Identify which cell holds the provided text, then report its (X, Y) central coordinate. 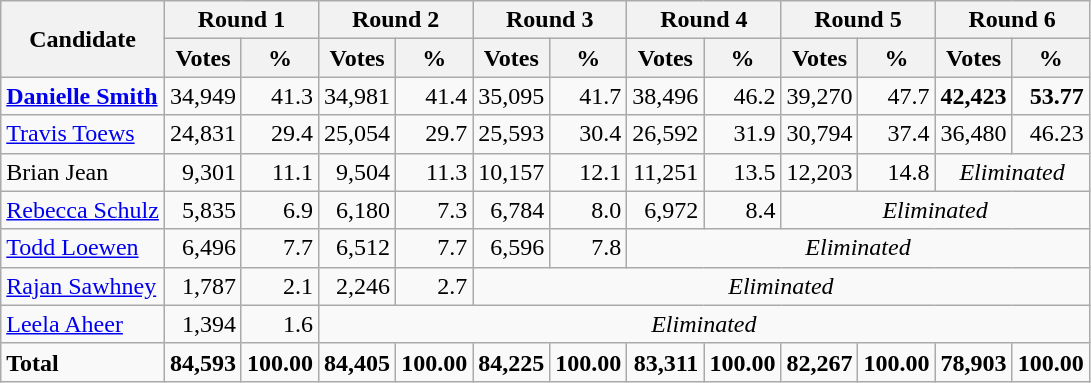
6,180 (358, 210)
6,496 (202, 248)
41.4 (434, 96)
11.1 (280, 172)
46.2 (742, 96)
2.7 (434, 286)
14.8 (896, 172)
25,054 (358, 134)
25,593 (512, 134)
6,784 (512, 210)
Round 5 (858, 20)
11,251 (666, 172)
2.1 (280, 286)
84,225 (512, 362)
Round 6 (1012, 20)
6,596 (512, 248)
46.23 (1050, 134)
41.7 (588, 96)
78,903 (974, 362)
84,593 (202, 362)
34,949 (202, 96)
42,423 (974, 96)
Round 2 (396, 20)
35,095 (512, 96)
Round 1 (241, 20)
Leela Aheer (83, 324)
11.3 (434, 172)
2,246 (358, 286)
7.3 (434, 210)
Travis Toews (83, 134)
5,835 (202, 210)
7.8 (588, 248)
83,311 (666, 362)
29.7 (434, 134)
30.4 (588, 134)
Round 3 (550, 20)
6.9 (280, 210)
9,301 (202, 172)
6,972 (666, 210)
53.77 (1050, 96)
Total (83, 362)
8.0 (588, 210)
31.9 (742, 134)
30,794 (820, 134)
Rajan Sawhney (83, 286)
8.4 (742, 210)
84,405 (358, 362)
1,787 (202, 286)
47.7 (896, 96)
Danielle Smith (83, 96)
37.4 (896, 134)
Rebecca Schulz (83, 210)
1.6 (280, 324)
Todd Loewen (83, 248)
26,592 (666, 134)
Candidate (83, 39)
13.5 (742, 172)
12,203 (820, 172)
39,270 (820, 96)
41.3 (280, 96)
12.1 (588, 172)
34,981 (358, 96)
9,504 (358, 172)
36,480 (974, 134)
6,512 (358, 248)
1,394 (202, 324)
38,496 (666, 96)
10,157 (512, 172)
Round 4 (704, 20)
29.4 (280, 134)
82,267 (820, 362)
Brian Jean (83, 172)
24,831 (202, 134)
